Search for the cell housing the specified text and yield its (x, y) center coordinate. 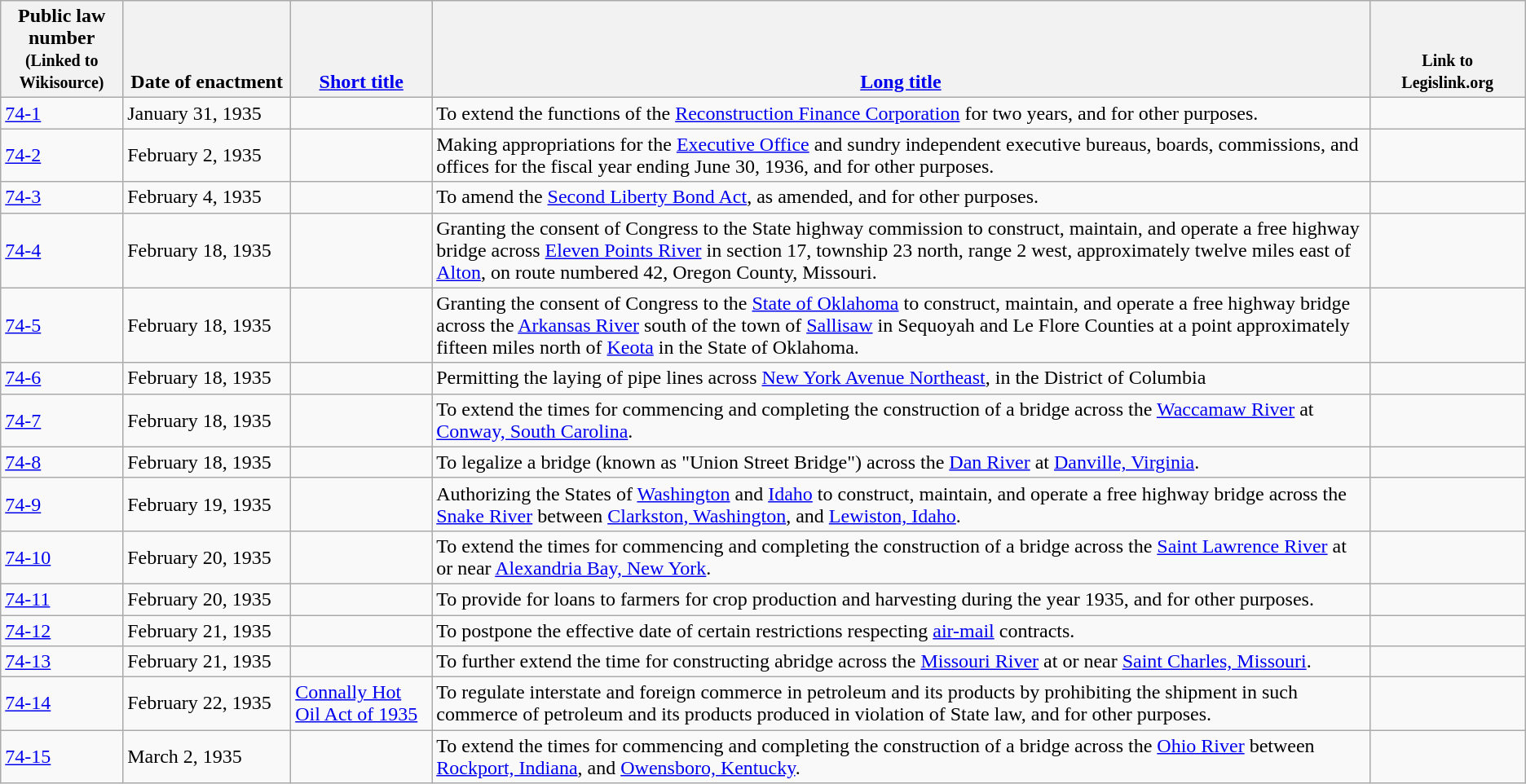
74-6 (62, 378)
Long title (901, 49)
74-7 (62, 421)
March 2, 1935 (207, 756)
74-12 (62, 630)
Permitting the laying of pipe lines across New York Avenue Northeast, in the District of Columbia (901, 378)
To extend the times for commencing and completing the construction of a bridge across the Waccamaw River at Conway, South Carolina. (901, 421)
74-4 (62, 250)
74-14 (62, 704)
74-15 (62, 756)
February 19, 1935 (207, 504)
February 22, 1935 (207, 704)
74-9 (62, 504)
74-1 (62, 113)
74-5 (62, 325)
To amend the Second Liberty Bond Act, as amended, and for other purposes. (901, 197)
Public law number(Linked to Wikisource) (62, 49)
To provide for loans to farmers for crop production and harvesting during the year 1935, and for other purposes. (901, 599)
74-10 (62, 557)
74-3 (62, 197)
February 4, 1935 (207, 197)
74-13 (62, 662)
To legalize a bridge (known as "Union Street Bridge") across the Dan River at Danville, Virginia. (901, 462)
74-11 (62, 599)
74-8 (62, 462)
Date of enactment (207, 49)
To extend the times for commencing and completing the construction of a bridge across the Saint Lawrence River at or near Alexandria Bay, New York. (901, 557)
To extend the functions of the Reconstruction Finance Corporation for two years, and for other purposes. (901, 113)
To postpone the effective date of certain restrictions respecting air-mail contracts. (901, 630)
February 2, 1935 (207, 155)
74-2 (62, 155)
To further extend the time for constructing abridge across the Missouri River at or near Saint Charles, Missouri. (901, 662)
Connally Hot Oil Act of 1935 (362, 704)
Link to Legislink.org (1448, 49)
Short title (362, 49)
January 31, 1935 (207, 113)
